Output the [X, Y] coordinate of the center of the cell containing the given text.  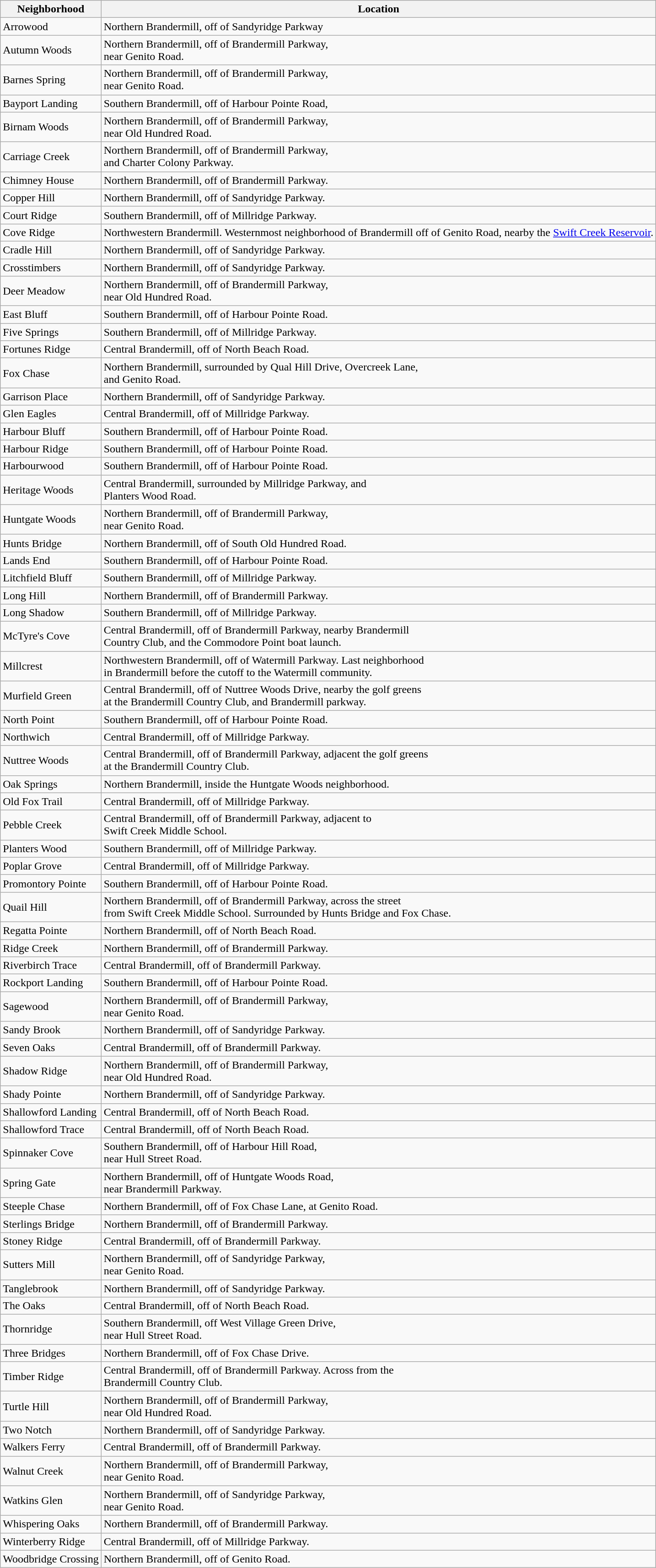
Northern Brandermill, off of Brandermill Parkway,and Charter Colony Parkway. [379, 156]
Stoney Ridge [51, 1241]
Turtle Hill [51, 1406]
Timber Ridge [51, 1377]
Northern Brandermill, inside the Huntgate Woods neighborhood. [379, 784]
Long Hill [51, 595]
Lands End [51, 560]
Carriage Creek [51, 156]
Chimney House [51, 180]
Central Brandermill, surrounded by Millridge Parkway, andPlanters Wood Road. [379, 489]
Autumn Woods [51, 50]
Deer Meadow [51, 291]
East Bluff [51, 315]
Central Brandermill, off of Brandermill Parkway. Across from theBrandermill Country Club. [379, 1377]
Heritage Woods [51, 489]
Court Ridge [51, 215]
Shallowford Trace [51, 1129]
Regatta Pointe [51, 930]
Barnes Spring [51, 80]
Birnam Woods [51, 127]
Northern Brandermill, off of North Beach Road. [379, 930]
Northern Brandermill, off of Fox Chase Lane, at Genito Road. [379, 1206]
Sterlings Bridge [51, 1224]
Central Brandermill, off of Brandermill Parkway, nearby BrandermillCountry Club, and the Commodore Point boat launch. [379, 637]
Northwestern Brandermill. Westernmost neighborhood of Brandermill off of Genito Road, nearby the Swift Creek Reservoir. [379, 232]
Northern Brandermill, off of Huntgate Woods Road,near Brandermill Parkway. [379, 1183]
Central Brandermill, off of Nuttree Woods Drive, nearby the golf greensat the Brandermill Country Club, and Brandermill parkway. [379, 696]
Cradle Hill [51, 250]
The Oaks [51, 1306]
Woodbridge Crossing [51, 1559]
Seven Oaks [51, 1047]
Tanglebrook [51, 1289]
Northwich [51, 737]
Fortunes Ridge [51, 349]
Fox Chase [51, 373]
Northern Brandermill, surrounded by Qual Hill Drive, Overcreek Lane,and Genito Road. [379, 373]
Northern Brandermill, off of Brandermill Parkway, across the streetfrom Swift Creek Middle School. Surrounded by Hunts Bridge and Fox Chase. [379, 907]
Northern Brandermill, off of Fox Chase Drive. [379, 1353]
Steeple Chase [51, 1206]
Sandy Brook [51, 1030]
Two Notch [51, 1430]
Huntgate Woods [51, 520]
Spinnaker Cove [51, 1153]
Five Springs [51, 332]
Litchfield Bluff [51, 578]
Garrison Place [51, 397]
Shadow Ridge [51, 1071]
Hunts Bridge [51, 543]
Harbourwood [51, 466]
Walkers Ferry [51, 1447]
Northern Brandermill, off of Sandyridge Parkway [379, 27]
Nuttree Woods [51, 760]
Rockport Landing [51, 983]
Watkins Glen [51, 1500]
Copper Hill [51, 198]
Poplar Grove [51, 866]
Central Brandermill, off of Brandermill Parkway, adjacent toSwift Creek Middle School. [379, 825]
Spring Gate [51, 1183]
Harbour Bluff [51, 431]
Southern Brandermill, off of Harbour Pointe Road, [379, 103]
Northern Brandermill, off of Genito Road. [379, 1559]
Walnut Creek [51, 1471]
Oak Springs [51, 784]
Neighborhood [51, 9]
Winterberry Ridge [51, 1541]
Location [379, 9]
Bayport Landing [51, 103]
Planters Wood [51, 848]
Three Bridges [51, 1353]
Glen Eagles [51, 414]
Northwestern Brandermill, off of Watermill Parkway. Last neighborhoodin Brandermill before the cutoff to the Watermill community. [379, 666]
Murfield Green [51, 696]
Old Fox Trail [51, 801]
Sagewood [51, 1006]
Quail Hill [51, 907]
Sutters Mill [51, 1264]
Ridge Creek [51, 948]
Millcrest [51, 666]
Crosstimbers [51, 268]
Shady Pointe [51, 1095]
Promontory Pointe [51, 883]
McTyre's Cove [51, 637]
North Point [51, 720]
Southern Brandermill, off of Harbour Hill Road,near Hull Street Road. [379, 1153]
Harbour Ridge [51, 449]
Southern Brandermill, off West Village Green Drive,near Hull Street Road. [379, 1329]
Riverbirch Trace [51, 966]
Whispering Oaks [51, 1524]
Northern Brandermill, off of South Old Hundred Road. [379, 543]
Central Brandermill, off of Brandermill Parkway, adjacent the golf greensat the Brandermill Country Club. [379, 760]
Pebble Creek [51, 825]
Thornridge [51, 1329]
Shallowford Landing [51, 1112]
Cove Ridge [51, 232]
Long Shadow [51, 613]
Arrowood [51, 27]
